Return (X, Y) of the center of cell containing provided text 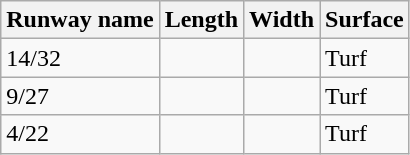
Length (201, 20)
4/22 (80, 134)
14/32 (80, 58)
Surface (365, 20)
9/27 (80, 96)
Runway name (80, 20)
Width (282, 20)
